Pinpoint the cell where the given text exists, returning its [x, y] midpoint coordinate. 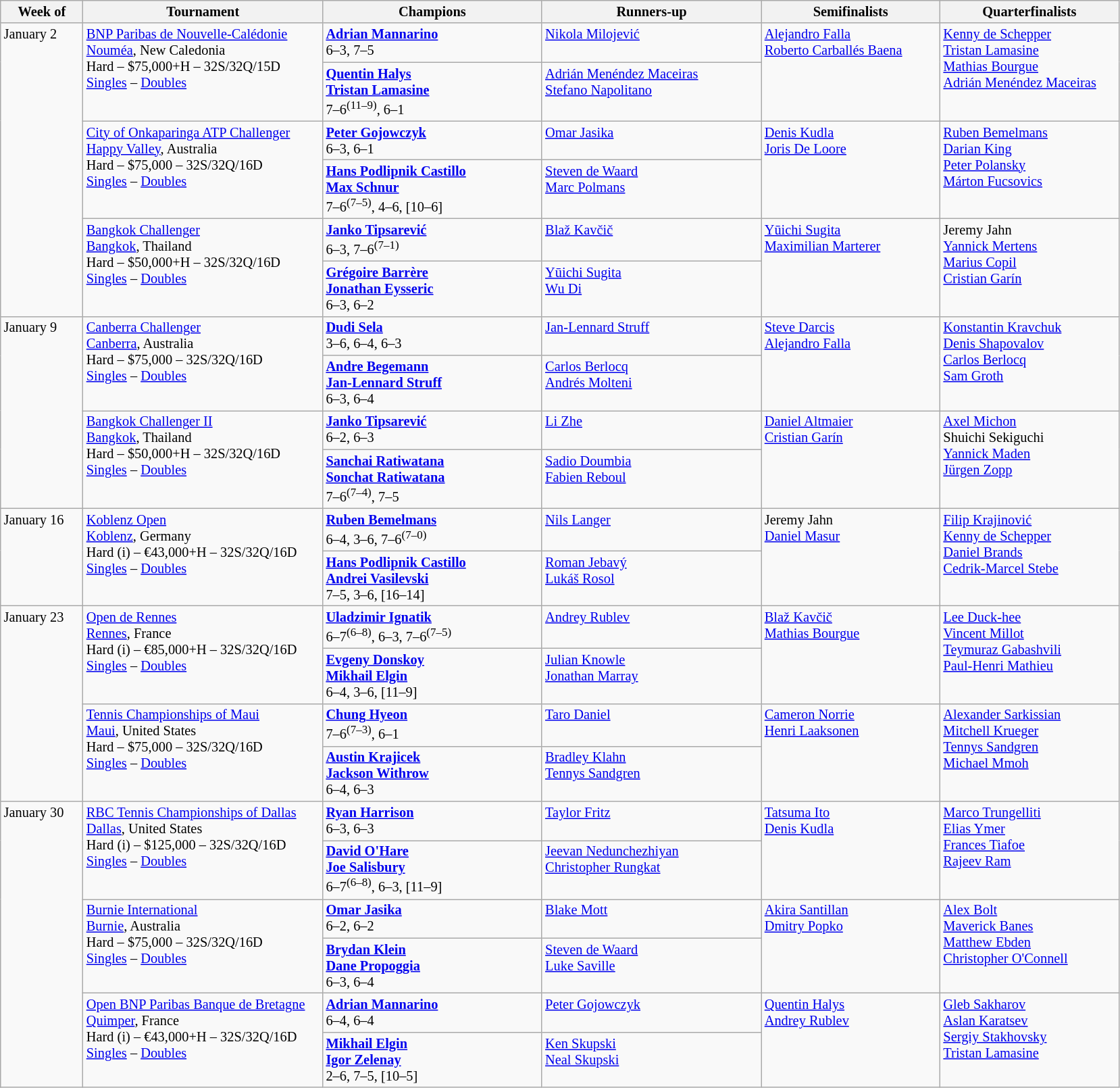
Austin Krajicek Jackson Withrow6–4, 6–3 [432, 774]
Akira Santillan Dmitry Popko [851, 946]
BNP Paribas de Nouvelle-CalédonieNouméa, New Caledonia Hard – $75,000+H – 32S/32Q/15DSingles – Doubles [203, 72]
Nikola Milojević [651, 43]
Hans Podlipnik Castillo Max Schnur7–6(7–5), 4–6, [10–6] [432, 189]
Semifinalists [851, 11]
Chung Hyeon7–6(7–3), 6–1 [432, 724]
Dudi Sela3–6, 6–4, 6–3 [432, 336]
January 30 [42, 945]
Bradley Klahn Tennys Sandgren [651, 774]
Bangkok Challenger IIBangkok, Thailand Hard – $50,000+H – 32S/32Q/16DSingles – Doubles [203, 460]
Runners-up [651, 11]
Peter Gojowczyk6–3, 6–1 [432, 141]
January 23 [42, 703]
Jeevan Nedunchezhiyan Christopher Rungkat [651, 869]
Burnie InternationalBurnie, Australia Hard – $75,000 – 32S/32Q/16DSingles – Doubles [203, 946]
Jeremy Jahn Daniel Masur [851, 557]
January 2 [42, 170]
Filip Krajinović Kenny de Schepper Daniel Brands Cedrik-Marcel Stebe [1029, 557]
Tournament [203, 11]
Roman Jebavý Lukáš Rosol [651, 578]
January 9 [42, 412]
Quentin Halys Tristan Lamasine7–6(11–9), 6–1 [432, 92]
City of Onkaparinga ATP ChallengerHappy Valley, Australia Hard – $75,000 – 32S/32Q/16DSingles – Doubles [203, 170]
Blaž Kavčič [651, 239]
Brydan Klein Dane Propoggia6–3, 6–4 [432, 966]
Mikhail Elgin Igor Zelenay2–6, 7–5, [10–5] [432, 1060]
Gleb Sakharov Aslan Karatsev Sergiy Stakhovsky Tristan Lamasine [1029, 1041]
Jeremy Jahn Yannick Mertens Marius Copil Cristian Garín [1029, 268]
Konstantin Kravchuk Denis Shapovalov Carlos Berlocq Sam Groth [1029, 364]
Yūichi Sugita Maximilian Marterer [851, 268]
Blaž Kavčič Mathias Bourgue [851, 654]
Omar Jasika [651, 141]
Adrián Menéndez Maceiras Stefano Napolitano [651, 92]
Taylor Fritz [651, 821]
January 16 [42, 557]
Denis Kudla Joris De Loore [851, 170]
Ken Skupski Neal Skupski [651, 1060]
Cameron Norrie Henri Laaksonen [851, 753]
Carlos Berlocq Andrés Molteni [651, 382]
Alejandro Falla Roberto Carballés Baena [851, 72]
Lee Duck-hee Vincent Millot Teymuraz Gabashvili Paul-Henri Mathieu [1029, 654]
Julian Knowle Jonathan Marray [651, 676]
Ryan Harrison6–3, 6–3 [432, 821]
Daniel Altmaier Cristian Garín [851, 460]
Evgeny Donskoy Mikhail Elgin6–4, 3–6, [11–9] [432, 676]
Nils Langer [651, 530]
Alex Bolt Maverick Banes Matthew Ebden Christopher O'Connell [1029, 946]
Koblenz OpenKoblenz, Germany Hard (i) – €43,000+H – 32S/32Q/16DSingles – Doubles [203, 557]
Janko Tipsarević6–3, 7–6(7–1) [432, 239]
Open de RennesRennes, France Hard (i) – €85,000+H – 32S/32Q/16DSingles – Doubles [203, 654]
Adrian Mannarino6–4, 6–4 [432, 1013]
Omar Jasika6–2, 6–2 [432, 918]
Ruben Bemelmans6–4, 3–6, 7–6(7–0) [432, 530]
Sanchai Ratiwatana Sonchat Ratiwatana7–6(7–4), 7–5 [432, 478]
Bangkok ChallengerBangkok, Thailand Hard – $50,000+H – 32S/32Q/16DSingles – Doubles [203, 268]
Week of [42, 11]
Steven de Waard Luke Saville [651, 966]
Hans Podlipnik Castillo Andrei Vasilevski7–5, 3–6, [16–14] [432, 578]
Sadio Doumbia Fabien Reboul [651, 478]
Quarterfinalists [1029, 11]
Yūichi Sugita Wu Di [651, 289]
Canberra ChallengerCanberra, Australia Hard – $75,000 – 32S/32Q/16DSingles – Doubles [203, 364]
Alexander Sarkissian Mitchell Krueger Tennys Sandgren Michael Mmoh [1029, 753]
Axel Michon Shuichi Sekiguchi Yannick Maden Jürgen Zopp [1029, 460]
Champions [432, 11]
Uladzimir Ignatik 6–7(6–8), 6–3, 7–6(7–5) [432, 627]
Steve Darcis Alejandro Falla [851, 364]
Janko Tipsarević6–2, 6–3 [432, 430]
Adrian Mannarino6–3, 7–5 [432, 43]
Peter Gojowczyk [651, 1013]
David O'Hare Joe Salisbury6–7(6–8), 6–3, [11–9] [432, 869]
Kenny de Schepper Tristan Lamasine Mathias Bourgue Adrián Menéndez Maceiras [1029, 72]
Grégoire Barrère Jonathan Eysseric6–3, 6–2 [432, 289]
Marco Trungelliti Elias Ymer Frances Tiafoe Rajeev Ram [1029, 850]
Jan-Lennard Struff [651, 336]
Ruben Bemelmans Darian King Peter Polansky Márton Fucsovics [1029, 170]
Quentin Halys Andrey Rublev [851, 1041]
Steven de Waard Marc Polmans [651, 189]
Taro Daniel [651, 724]
Andrey Rublev [651, 627]
Open BNP Paribas Banque de BretagneQuimper, France Hard (i) – €43,000+H – 32S/32Q/16DSingles – Doubles [203, 1041]
Tennis Championships of MauiMaui, United States Hard – $75,000 – 32S/32Q/16DSingles – Doubles [203, 753]
Andre Begemann Jan-Lennard Struff6–3, 6–4 [432, 382]
Blake Mott [651, 918]
RBC Tennis Championships of DallasDallas, United States Hard (i) – $125,000 – 32S/32Q/16DSingles – Doubles [203, 850]
Tatsuma Ito Denis Kudla [851, 850]
Li Zhe [651, 430]
